Find where the given text appears and provide that cell's center as [x, y] coordinate. 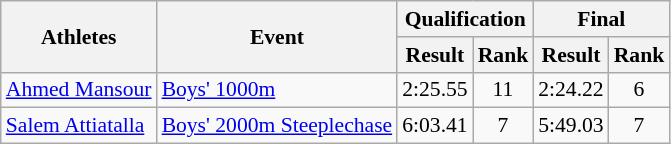
11 [504, 90]
Boys' 1000m [278, 90]
Final [601, 19]
2:24.22 [570, 90]
2:25.55 [434, 90]
Ahmed Mansour [79, 90]
Qualification [465, 19]
6:03.41 [434, 126]
Athletes [79, 36]
Boys' 2000m Steeplechase [278, 126]
5:49.03 [570, 126]
6 [640, 90]
Salem Attiatalla [79, 126]
Event [278, 36]
